Extract the [X, Y] coordinate from the center of the cell holding the provided text.  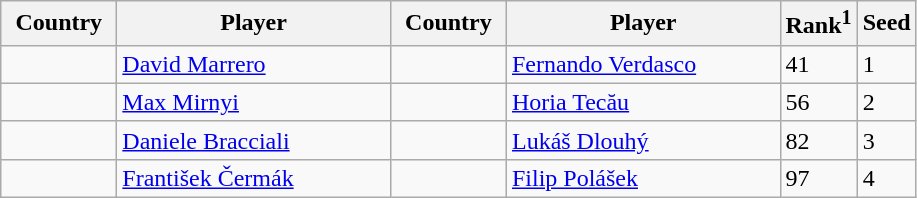
41 [818, 64]
Fernando Verdasco [643, 64]
Seed [886, 24]
1 [886, 64]
Rank1 [818, 24]
97 [818, 178]
56 [818, 102]
David Marrero [254, 64]
Daniele Bracciali [254, 140]
2 [886, 102]
Filip Polášek [643, 178]
Horia Tecău [643, 102]
Lukáš Dlouhý [643, 140]
František Čermák [254, 178]
82 [818, 140]
4 [886, 178]
3 [886, 140]
Max Mirnyi [254, 102]
